Search for the cell housing the specified text and yield its (X, Y) center coordinate. 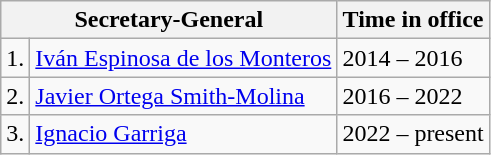
3. (16, 134)
Secretary-General (169, 20)
2016 – 2022 (413, 96)
Ignacio Garriga (184, 134)
Javier Ortega Smith-Molina (184, 96)
Iván Espinosa de los Monteros (184, 58)
2. (16, 96)
2022 – present (413, 134)
2014 – 2016 (413, 58)
Time in office (413, 20)
1. (16, 58)
